Determine the (X, Y) coordinate at the center of the cell enclosing the given text.  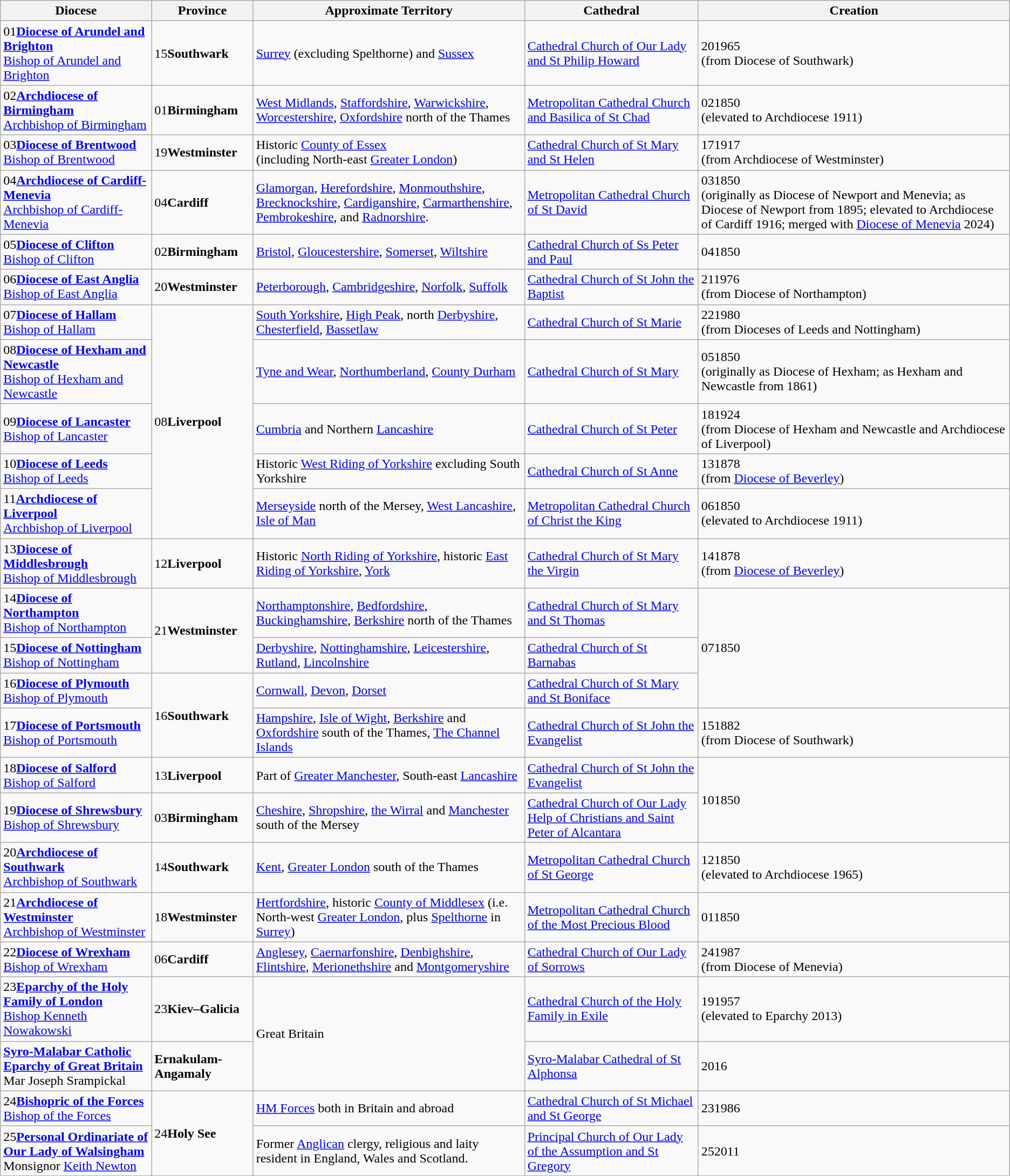
Historic North Riding of Yorkshire, historic East Riding of Yorkshire, York (388, 563)
Cathedral Church of the Holy Family in Exile (611, 1009)
15Southwark (202, 53)
Derbyshire, Nottinghamshire, Leicestershire, Rutland, Lincolnshire (388, 655)
Cumbria and Northern Lancashire (388, 429)
Metropolitan Cathedral Church of St David (611, 202)
Cathedral Church of Our Lady and St Philip Howard (611, 53)
Cornwall, Devon, Dorset (388, 691)
Former Anglican clergy, religious and laity resident in England, Wales and Scotland. (388, 1151)
101850 (854, 800)
Part of Greater Manchester, South-east Lancashire (388, 775)
04Cardiff (202, 202)
Metropolitan Cathedral Church of Christ the King (611, 513)
24Bishopric of the ForcesBishop of the Forces (76, 1109)
Cathedral Church of St Mary and St Helen (611, 152)
Surrey (excluding Spelthorne) and Sussex (388, 53)
171917(from Archdiocese of Westminster) (854, 152)
20Archdiocese of SouthwarkArchbishop of Southwark (76, 867)
12Liverpool (202, 563)
Cathedral Church of St Mary the Virgin (611, 563)
Cathedral Church of St Marie (611, 322)
Ernakulam-Angamaly (202, 1066)
06Cardiff (202, 960)
011850 (854, 917)
15Diocese of NottinghamBishop of Nottingham (76, 655)
16Diocese of PlymouthBishop of Plymouth (76, 691)
021850(elevated to Archdiocese 1911) (854, 110)
HM Forces both in Britain and abroad (388, 1109)
071850 (854, 648)
191957(elevated to Eparchy 2013) (854, 1009)
10Diocese of LeedsBishop of Leeds (76, 471)
221980(from Dioceses of Leeds and Nottingham) (854, 322)
Metropolitan Cathedral Church of the Most Precious Blood (611, 917)
201965(from Diocese of Southwark) (854, 53)
Cheshire, Shropshire, the Wirral and Manchester south of the Mersey (388, 818)
17Diocese of PortsmouthBishop of Portsmouth (76, 733)
181924(from Diocese of Hexham and Newcastle and Archdiocese of Liverpool) (854, 429)
Metropolitan Cathedral Church of St George (611, 867)
Syro-Malabar Catholic Eparchy of Great BritainMar Joseph Srampickal (76, 1066)
151882(from Diocese of Southwark) (854, 733)
22Diocese of WrexhamBishop of Wrexham (76, 960)
19Diocese of ShrewsburyBishop of Shrewsbury (76, 818)
20Westminster (202, 287)
14Diocese of NorthamptonBishop of Northampton (76, 613)
Province (202, 11)
061850(elevated to Archdiocese 1911) (854, 513)
08Diocese of Hexham and NewcastleBishop of Hexham and Newcastle (76, 371)
06Diocese of East AngliaBishop of East Anglia (76, 287)
Cathedral Church of Our Lady Help of Christians and Saint Peter of Alcantara (611, 818)
Hampshire, Isle of Wight, Berkshire and Oxfordshire south of the Thames, The Channel Islands (388, 733)
Cathedral Church of St Barnabas (611, 655)
18Westminster (202, 917)
11Archdiocese of LiverpoolArchbishop of Liverpool (76, 513)
Cathedral Church of Ss Peter and Paul (611, 251)
21Westminster (202, 630)
Creation (854, 11)
08Liverpool (202, 421)
231986 (854, 1109)
Northamptonshire, Bedfordshire, Buckinghamshire, Berkshire north of the Thames (388, 613)
01Birmingham (202, 110)
051850(originally as Diocese of Hexham; as Hexham and Newcastle from 1861) (854, 371)
211976(from Diocese of Northampton) (854, 287)
2016 (854, 1066)
Hertfordshire, historic County of Middlesex (i.e. North-west Greater London, plus Spelthorne in Surrey) (388, 917)
02Birmingham (202, 251)
Cathedral Church of St Mary and St Boniface (611, 691)
05Diocese of CliftonBishop of Clifton (76, 251)
Cathedral Church of St Mary and St Thomas (611, 613)
13Liverpool (202, 775)
141878(from Diocese of Beverley) (854, 563)
16Southwark (202, 716)
Cathedral Church of St John the Baptist (611, 287)
18Diocese of SalfordBishop of Salford (76, 775)
241987(from Diocese of Menevia) (854, 960)
13Diocese of MiddlesbroughBishop of Middlesbrough (76, 563)
Historic County of Essex(including North-east Greater London) (388, 152)
Cathedral Church of St Michael and St George (611, 1109)
Diocese (76, 11)
03Diocese of BrentwoodBishop of Brentwood (76, 152)
01Diocese of Arundel and BrightonBishop of Arundel and Brighton (76, 53)
Merseyside north of the Mersey, West Lancashire, Isle of Man (388, 513)
Cathedral Church of St Anne (611, 471)
South Yorkshire, High Peak, north Derbyshire, Chesterfield, Bassetlaw (388, 322)
121850(elevated to Archdiocese 1965) (854, 867)
Peterborough, Cambridgeshire, Norfolk, Suffolk (388, 287)
23Kiev–Galicia (202, 1009)
Cathedral (611, 11)
West Midlands, Staffordshire, Warwickshire, Worcestershire, Oxfordshire north of the Thames (388, 110)
25Personal Ordinariate of Our Lady of WalsinghamMonsignor Keith Newton (76, 1151)
23Eparchy of the Holy Family of LondonBishop Kenneth Nowakowski (76, 1009)
02Archdiocese of BirminghamArchbishop of Birmingham (76, 110)
Cathedral Church of St Peter (611, 429)
Historic West Riding of Yorkshire excluding South Yorkshire (388, 471)
041850 (854, 251)
Cathedral Church of Our Lady of Sorrows (611, 960)
Glamorgan, Herefordshire, Monmouthshire, Brecknockshire, Cardiganshire, Carmarthenshire, Pembrokeshire, and Radnorshire. (388, 202)
21Archdiocese of WestminsterArchbishop of Westminster (76, 917)
04Archdiocese of Cardiff-MeneviaArchbishop of Cardiff-Menevia (76, 202)
Great Britain (388, 1034)
Syro-Malabar Cathedral of St Alphonsa (611, 1066)
131878(from Diocese of Beverley) (854, 471)
Tyne and Wear, Northumberland, County Durham (388, 371)
19Westminster (202, 152)
Cathedral Church of St Mary (611, 371)
03Birmingham (202, 818)
Anglesey, Caernarfonshire, Denbighshire, Flintshire, Merionethshire and Montgomeryshire (388, 960)
07Diocese of HallamBishop of Hallam (76, 322)
Principal Church of Our Lady of the Assumption and St Gregory (611, 1151)
24Holy See (202, 1133)
14Southwark (202, 867)
252011 (854, 1151)
Bristol, Gloucestershire, Somerset, Wiltshire (388, 251)
09Diocese of LancasterBishop of Lancaster (76, 429)
Approximate Territory (388, 11)
Kent, Greater London south of the Thames (388, 867)
Metropolitan Cathedral Church and Basilica of St Chad (611, 110)
